Determine the [x, y] coordinate at the center of the cell enclosing the given text.  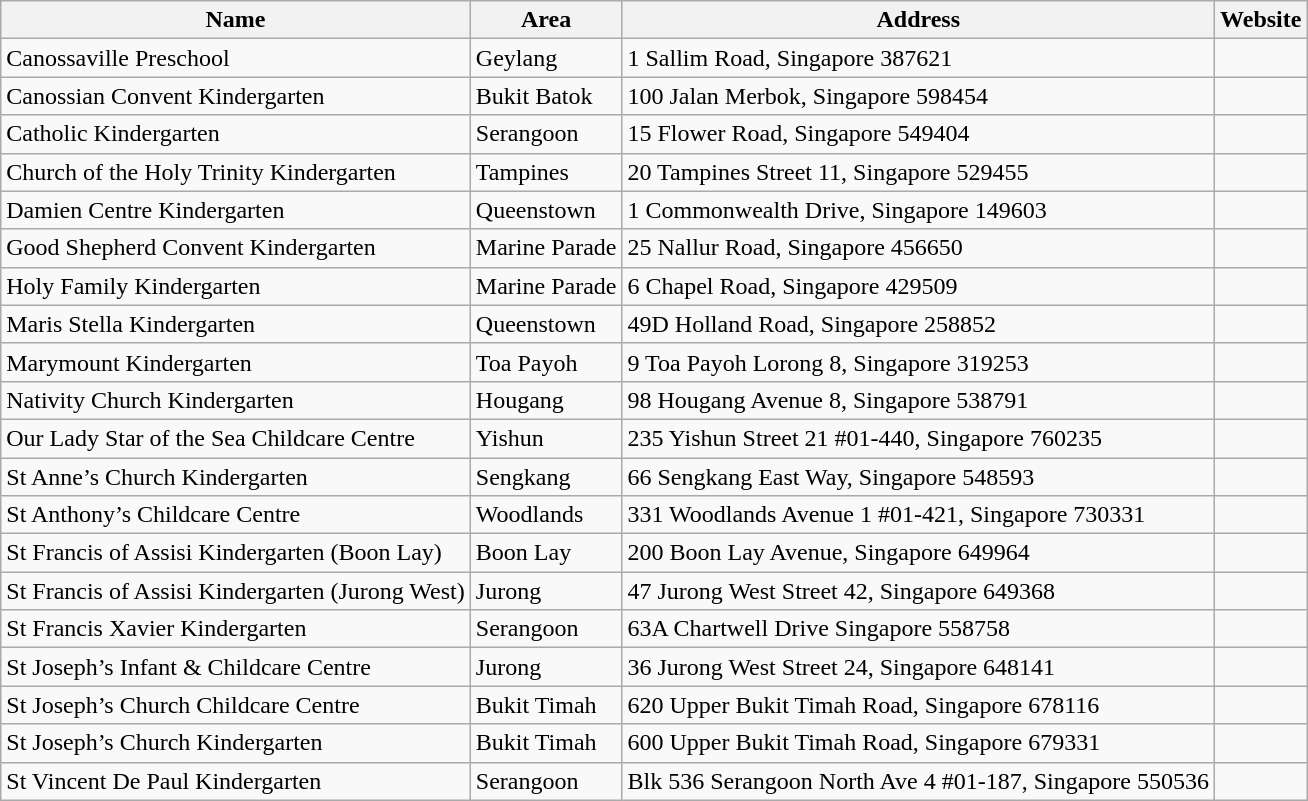
Website [1261, 20]
St Francis Xavier Kindergarten [236, 629]
Nativity Church Kindergarten [236, 400]
Tampines [546, 172]
49D Holland Road, Singapore 258852 [918, 324]
Toa Payoh [546, 362]
620 Upper Bukit Timah Road, Singapore 678116 [918, 705]
600 Upper Bukit Timah Road, Singapore 679331 [918, 743]
Woodlands [546, 515]
St Anne’s Church Kindergarten [236, 477]
Bukit Batok [546, 96]
St Francis of Assisi Kindergarten (Boon Lay) [236, 553]
St Vincent De Paul Kindergarten [236, 781]
1 Sallim Road, Singapore 387621 [918, 58]
331 Woodlands Avenue 1 #01-421, Singapore 730331 [918, 515]
25 Nallur Road, Singapore 456650 [918, 248]
St Francis of Assisi Kindergarten (Jurong West) [236, 591]
Maris Stella Kindergarten [236, 324]
St Joseph’s Infant & Childcare Centre [236, 667]
200 Boon Lay Avenue, Singapore 649964 [918, 553]
Yishun [546, 438]
Canossian Convent Kindergarten [236, 96]
Name [236, 20]
20 Tampines Street 11, Singapore 529455 [918, 172]
St Joseph’s Church Kindergarten [236, 743]
36 Jurong West Street 24, Singapore 648141 [918, 667]
Catholic Kindergarten [236, 134]
1 Commonwealth Drive, Singapore 149603 [918, 210]
Canossaville Preschool [236, 58]
Damien Centre Kindergarten [236, 210]
Our Lady Star of the Sea Childcare Centre [236, 438]
6 Chapel Road, Singapore 429509 [918, 286]
Boon Lay [546, 553]
Address [918, 20]
St Anthony’s Childcare Centre [236, 515]
100 Jalan Merbok, Singapore 598454 [918, 96]
Good Shepherd Convent Kindergarten [236, 248]
63A Chartwell Drive Singapore 558758 [918, 629]
Church of the Holy Trinity Kindergarten [236, 172]
15 Flower Road, Singapore 549404 [918, 134]
Blk 536 Serangoon North Ave 4 #01-187, Singapore 550536 [918, 781]
98 Hougang Avenue 8, Singapore 538791 [918, 400]
Holy Family Kindergarten [236, 286]
Sengkang [546, 477]
St Joseph’s Church Childcare Centre [236, 705]
Area [546, 20]
9 Toa Payoh Lorong 8, Singapore 319253 [918, 362]
Hougang [546, 400]
47 Jurong West Street 42, Singapore 649368 [918, 591]
66 Sengkang East Way, Singapore 548593 [918, 477]
Geylang [546, 58]
Marymount Kindergarten [236, 362]
235 Yishun Street 21 #01-440, Singapore 760235 [918, 438]
